Pinpoint the cell where the given text exists, returning its [X, Y] midpoint coordinate. 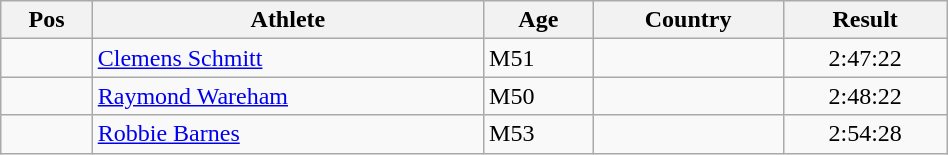
Age [539, 20]
M53 [539, 134]
Robbie Barnes [288, 134]
Clemens Schmitt [288, 58]
M51 [539, 58]
Pos [46, 20]
M50 [539, 96]
2:54:28 [865, 134]
Country [688, 20]
Athlete [288, 20]
Result [865, 20]
Raymond Wareham [288, 96]
2:48:22 [865, 96]
2:47:22 [865, 58]
